Output the [X, Y] coordinate of the center of the cell containing the given text.  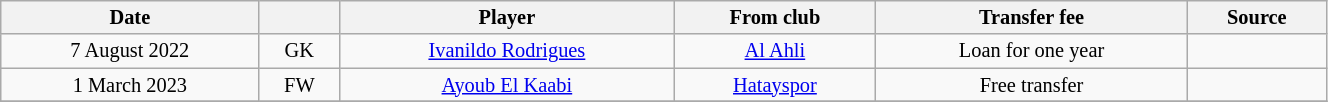
Player [507, 17]
Transfer fee [1032, 17]
GK [300, 51]
1 March 2023 [130, 85]
Ayoub El Kaabi [507, 85]
From club [775, 17]
Hatayspor [775, 85]
Date [130, 17]
7 August 2022 [130, 51]
FW [300, 85]
Source [1256, 17]
Ivanildo Rodrigues [507, 51]
Free transfer [1032, 85]
Loan for one year [1032, 51]
Al Ahli [775, 51]
